Identify which cell holds the provided text, then report its (x, y) central coordinate. 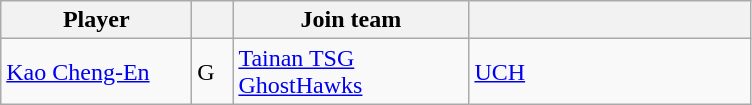
G (212, 72)
UCH (610, 72)
Kao Cheng-En (96, 72)
Player (96, 20)
Tainan TSG GhostHawks (351, 72)
Join team (351, 20)
